Identify which cell holds the provided text, then report its [X, Y] central coordinate. 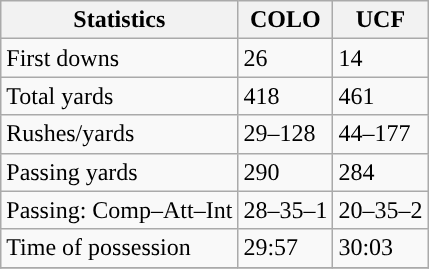
Total yards [120, 96]
Statistics [120, 20]
28–35–1 [286, 210]
Rushes/yards [120, 134]
Time of possession [120, 248]
Passing: Comp–Att–Int [120, 210]
29:57 [286, 248]
284 [380, 172]
461 [380, 96]
290 [286, 172]
20–35–2 [380, 210]
14 [380, 58]
26 [286, 58]
UCF [380, 20]
COLO [286, 20]
44–177 [380, 134]
30:03 [380, 248]
First downs [120, 58]
418 [286, 96]
29–128 [286, 134]
Passing yards [120, 172]
